Find where the given text appears and provide that cell's center as (X, Y) coordinate. 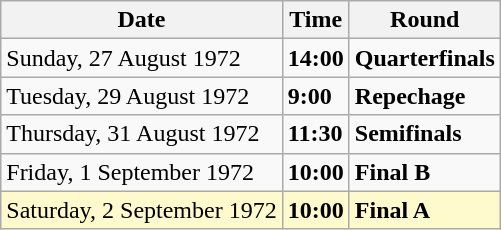
Repechage (424, 96)
Time (316, 20)
11:30 (316, 134)
Final B (424, 172)
Thursday, 31 August 1972 (142, 134)
Saturday, 2 September 1972 (142, 210)
Tuesday, 29 August 1972 (142, 96)
Quarterfinals (424, 58)
14:00 (316, 58)
Semifinals (424, 134)
Round (424, 20)
Sunday, 27 August 1972 (142, 58)
9:00 (316, 96)
Final A (424, 210)
Date (142, 20)
Friday, 1 September 1972 (142, 172)
